Determine the [x, y] coordinate at the center of the cell enclosing the given text.  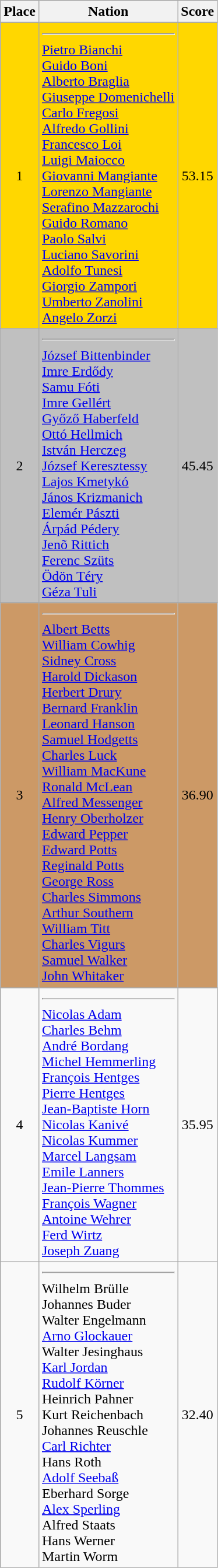
35.95 [198, 1125]
53.15 [198, 176]
2 [20, 466]
Nation [108, 12]
36.90 [198, 795]
32.40 [198, 1415]
4 [20, 1125]
5 [20, 1415]
3 [20, 795]
45.45 [198, 466]
1 [20, 176]
Score [198, 12]
Place [20, 12]
